Output the [x, y] coordinate of the center of the cell containing the given text.  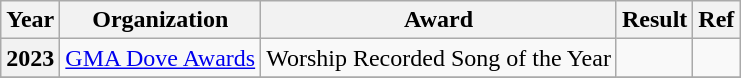
Worship Recorded Song of the Year [439, 58]
Result [654, 20]
Ref [716, 20]
Award [439, 20]
Year [30, 20]
2023 [30, 58]
GMA Dove Awards [160, 58]
Organization [160, 20]
